From the cell containing the given text, extract its center point as [X, Y] coordinate. 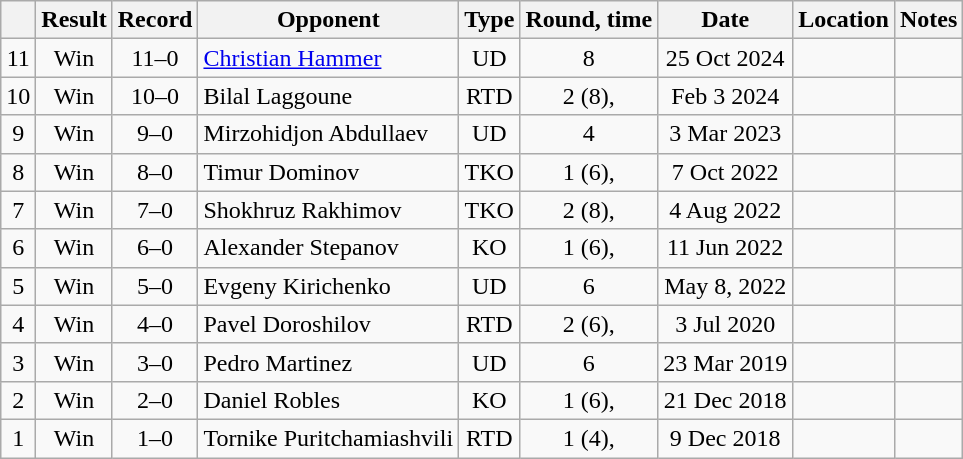
4–0 [155, 324]
Type [490, 20]
2–0 [155, 400]
9 [18, 134]
11 [18, 58]
10 [18, 96]
3 [18, 362]
6–0 [155, 248]
10–0 [155, 96]
Bilal Laggoune [328, 96]
11–0 [155, 58]
1–0 [155, 438]
5–0 [155, 286]
Location [844, 20]
7 [18, 210]
9–0 [155, 134]
Opponent [328, 20]
Mirzohidjon Abdullaev [328, 134]
Date [726, 20]
Timur Dominov [328, 172]
25 Oct 2024 [726, 58]
Christian Hammer [328, 58]
3 Jul 2020 [726, 324]
21 Dec 2018 [726, 400]
8–0 [155, 172]
Feb 3 2024 [726, 96]
3–0 [155, 362]
7–0 [155, 210]
2 (6), [589, 324]
Record [155, 20]
Evgeny Kirichenko [328, 286]
Shokhruz Rakhimov [328, 210]
Alexander Stepanov [328, 248]
3 Mar 2023 [726, 134]
Result [74, 20]
Pedro Martinez [328, 362]
5 [18, 286]
Daniel Robles [328, 400]
May 8, 2022 [726, 286]
Round, time [589, 20]
Notes [928, 20]
1 [18, 438]
Pavel Doroshilov [328, 324]
11 Jun 2022 [726, 248]
4 Aug 2022 [726, 210]
2 [18, 400]
7 Oct 2022 [726, 172]
9 Dec 2018 [726, 438]
23 Mar 2019 [726, 362]
1 (4), [589, 438]
Tornike Puritchamiashvili [328, 438]
